Capture the cell that displays the provided text and extract its (X, Y) central coordinate. 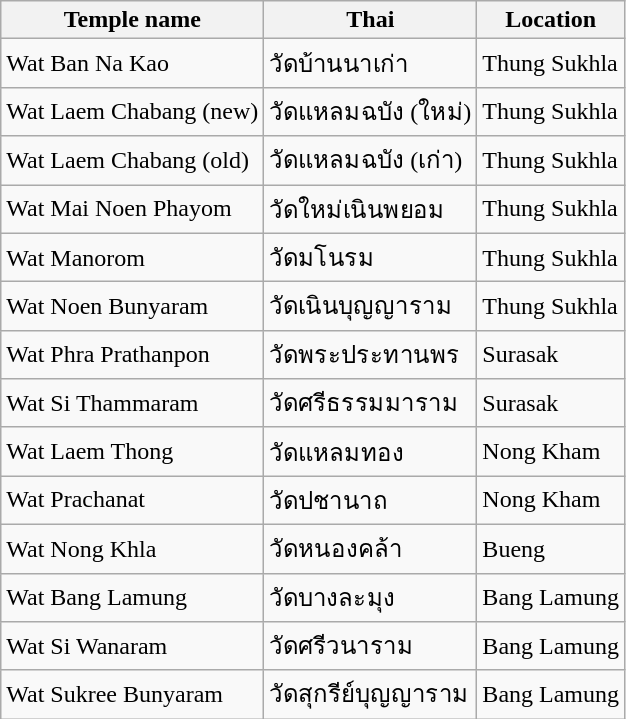
Thai (370, 20)
Wat Laem Chabang (old) (132, 160)
วัดแหลมทอง (370, 452)
วัดปชานาถ (370, 500)
Temple name (132, 20)
Location (551, 20)
วัดศรีวนาราม (370, 646)
วัดแหลมฉบัง (เก่า) (370, 160)
วัดหนองคล้า (370, 548)
Wat Manorom (132, 258)
Wat Phra Prathanpon (132, 354)
วัดแหลมฉบัง (ใหม่) (370, 112)
Wat Nong Khla (132, 548)
วัดบ้านนาเก่า (370, 64)
Wat Bang Lamung (132, 598)
วัดบางละมุง (370, 598)
Wat Si Wanaram (132, 646)
Wat Noen Bunyaram (132, 306)
Wat Mai Noen Phayom (132, 208)
วัดมโนรม (370, 258)
Wat Laem Thong (132, 452)
วัดศรีธรรมมาราม (370, 404)
Wat Ban Na Kao (132, 64)
Bueng (551, 548)
วัดใหม่เนินพยอม (370, 208)
วัดสุกรีย์บุญญาราม (370, 694)
วัดพระประทานพร (370, 354)
Wat Si Thammaram (132, 404)
วัดเนินบุญญาราม (370, 306)
Wat Prachanat (132, 500)
Wat Sukree Bunyaram (132, 694)
Wat Laem Chabang (new) (132, 112)
